Detect which cell encompasses the target text, then output its [X, Y] center coordinate. 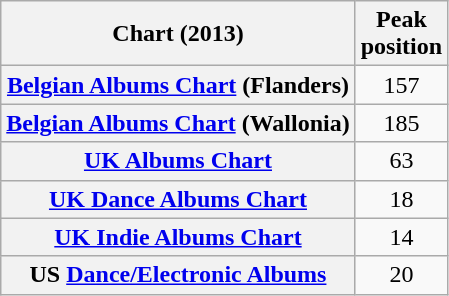
157 [401, 85]
UK Indie Albums Chart [178, 237]
20 [401, 275]
Belgian Albums Chart (Flanders) [178, 85]
185 [401, 123]
Chart (2013) [178, 34]
UK Dance Albums Chart [178, 199]
US Dance/Electronic Albums [178, 275]
Belgian Albums Chart (Wallonia) [178, 123]
18 [401, 199]
14 [401, 237]
63 [401, 161]
Peakposition [401, 34]
UK Albums Chart [178, 161]
